Provide the [X, Y] coordinate of the cell's center where the given text is located.  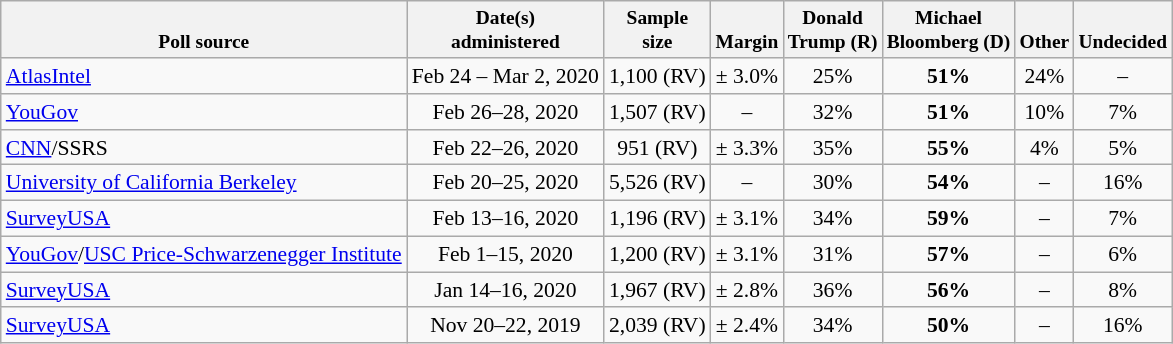
55% [948, 148]
YouGov [204, 112]
54% [948, 183]
Feb 13–16, 2020 [506, 219]
4% [1044, 148]
951 (RV) [658, 148]
Feb 22–26, 2020 [506, 148]
1,507 (RV) [658, 112]
AtlasIntel [204, 76]
56% [948, 290]
31% [832, 254]
24% [1044, 76]
50% [948, 326]
32% [832, 112]
Feb 20–25, 2020 [506, 183]
1,200 (RV) [658, 254]
± 2.4% [747, 326]
Undecided [1123, 30]
± 3.3% [747, 148]
DonaldTrump (R) [832, 30]
1,196 (RV) [658, 219]
57% [948, 254]
1,967 (RV) [658, 290]
Feb 1–15, 2020 [506, 254]
1,100 (RV) [658, 76]
30% [832, 183]
5,526 (RV) [658, 183]
36% [832, 290]
Date(s)administered [506, 30]
Nov 20–22, 2019 [506, 326]
Samplesize [658, 30]
5% [1123, 148]
MichaelBloomberg (D) [948, 30]
University of California Berkeley [204, 183]
6% [1123, 254]
2,039 (RV) [658, 326]
± 2.8% [747, 290]
59% [948, 219]
25% [832, 76]
YouGov/USC Price-Schwarzenegger Institute [204, 254]
8% [1123, 290]
Other [1044, 30]
CNN/SSRS [204, 148]
± 3.0% [747, 76]
Feb 26–28, 2020 [506, 112]
Jan 14–16, 2020 [506, 290]
Margin [747, 30]
Feb 24 – Mar 2, 2020 [506, 76]
35% [832, 148]
Poll source [204, 30]
10% [1044, 112]
